Provide the (X, Y) coordinate of the cell's center where the given text is located.  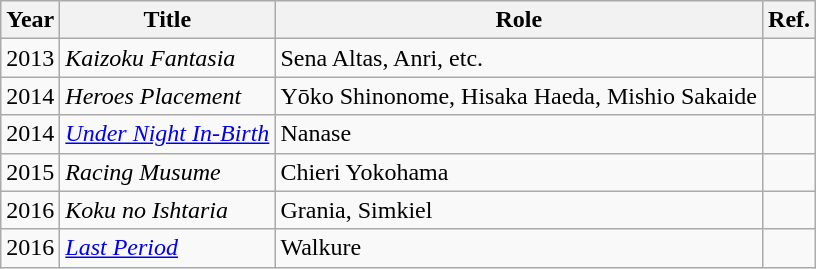
Nanase (519, 134)
Chieri Yokohama (519, 172)
Kaizoku Fantasia (168, 58)
Title (168, 20)
Walkure (519, 248)
Ref. (790, 20)
Grania, Simkiel (519, 210)
Year (30, 20)
Yōko Shinonome, Hisaka Haeda, Mishio Sakaide (519, 96)
Racing Musume (168, 172)
2013 (30, 58)
2015 (30, 172)
Role (519, 20)
Under Night In-Birth (168, 134)
Sena Altas, Anri, etc. (519, 58)
Last Period (168, 248)
Heroes Placement (168, 96)
Koku no Ishtaria (168, 210)
